Pinpoint the cell where the given text exists, returning its (x, y) midpoint coordinate. 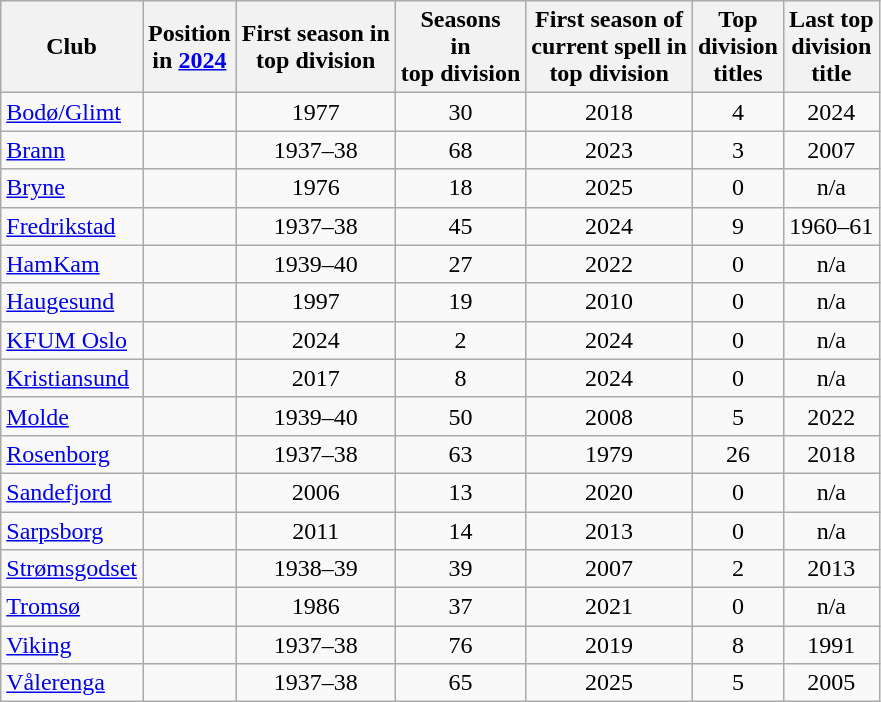
Sandefjord (72, 492)
13 (460, 492)
2020 (610, 492)
39 (460, 569)
Viking (72, 645)
2019 (610, 645)
Sarpsborg (72, 531)
2010 (610, 302)
Haugesund (72, 302)
Kristiansund (72, 378)
1991 (831, 645)
76 (460, 645)
1986 (316, 607)
Club (72, 47)
2021 (610, 607)
45 (460, 226)
26 (738, 454)
14 (460, 531)
2008 (610, 416)
KFUM Oslo (72, 340)
Seasonsintop division (460, 47)
1979 (610, 454)
First season ofcurrent spell intop division (610, 47)
HamKam (72, 264)
1976 (316, 188)
2006 (316, 492)
Tromsø (72, 607)
Fredrikstad (72, 226)
50 (460, 416)
Bryne (72, 188)
Strømsgodset (72, 569)
Top divisiontitles (738, 47)
Vålerenga (72, 683)
1938–39 (316, 569)
30 (460, 112)
68 (460, 150)
2017 (316, 378)
1997 (316, 302)
Last topdivisiontitle (831, 47)
65 (460, 683)
1960–61 (831, 226)
63 (460, 454)
3 (738, 150)
Brann (72, 150)
37 (460, 607)
2023 (610, 150)
27 (460, 264)
4 (738, 112)
18 (460, 188)
2011 (316, 531)
First season intop division (316, 47)
19 (460, 302)
9 (738, 226)
Bodø/Glimt (72, 112)
Rosenborg (72, 454)
Molde (72, 416)
1977 (316, 112)
Positionin 2024 (189, 47)
2005 (831, 683)
